Return the [x, y] coordinate for the center point of the cell that contains the specified text.  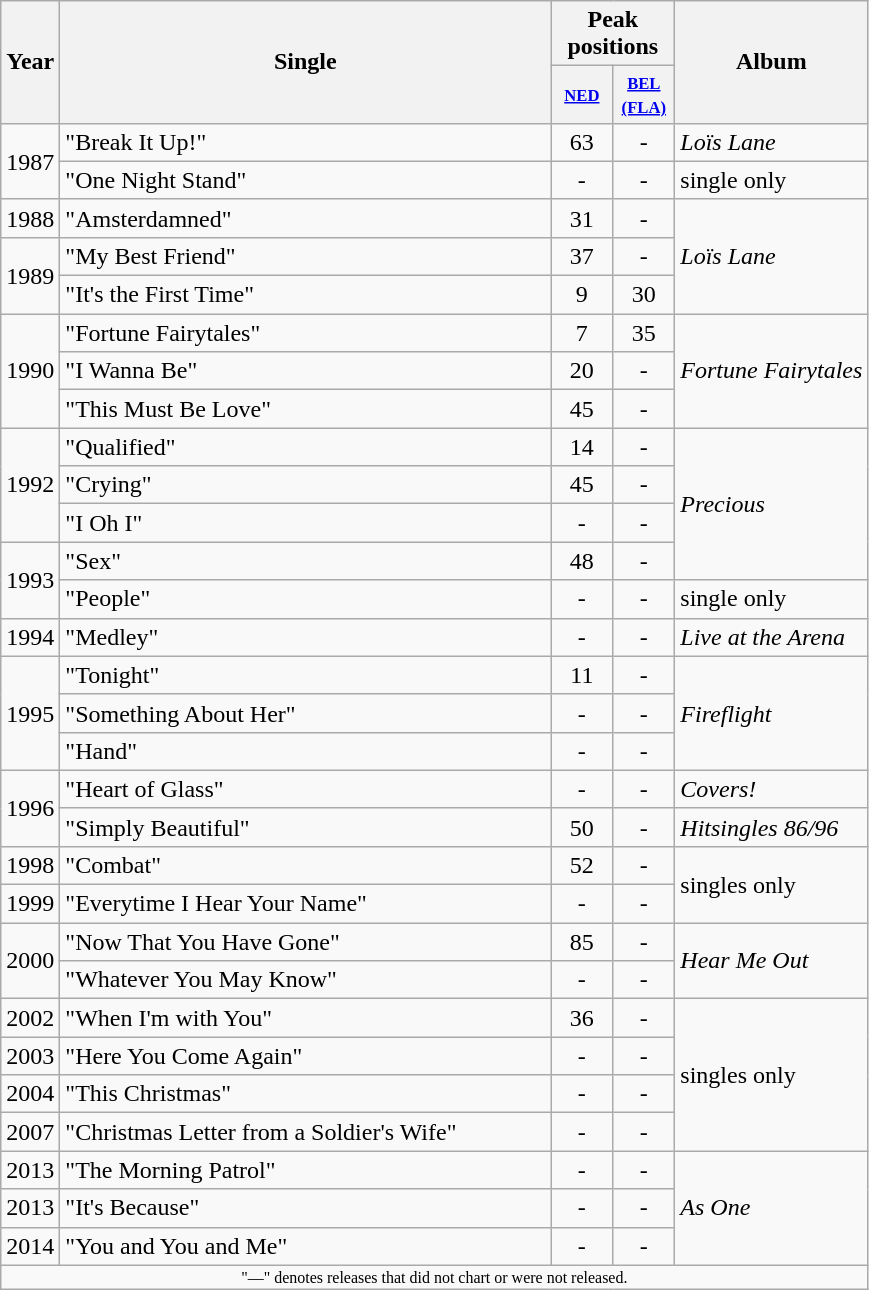
1992 [30, 485]
"People" [306, 599]
1999 [30, 904]
As One [772, 1208]
31 [582, 218]
"Amsterdamned" [306, 218]
"One Night Stand" [306, 180]
9 [582, 295]
Year [30, 62]
"Combat" [306, 865]
"Something About Her" [306, 713]
"Crying" [306, 485]
63 [582, 142]
"Fortune Fairytales" [306, 333]
"Heart of Glass" [306, 789]
1996 [30, 808]
2014 [30, 1246]
Fireflight [772, 713]
1995 [30, 713]
11 [582, 675]
1998 [30, 865]
1987 [30, 161]
"I Wanna Be" [306, 371]
NED [582, 94]
"It's the First Time" [306, 295]
"Tonight" [306, 675]
"This Christmas" [306, 1094]
1989 [30, 275]
2007 [30, 1132]
"Hand" [306, 751]
20 [582, 371]
"Simply Beautiful" [306, 827]
"My Best Friend" [306, 256]
37 [582, 256]
"I Oh I" [306, 523]
Covers! [772, 789]
35 [644, 333]
"The Morning Patrol" [306, 1170]
1993 [30, 580]
"You and You and Me" [306, 1246]
"Medley" [306, 637]
BEL(FLA) [644, 94]
"Whatever You May Know" [306, 980]
"When I'm with You" [306, 1018]
30 [644, 295]
50 [582, 827]
Fortune Fairytales [772, 371]
2004 [30, 1094]
"Now That You Have Gone" [306, 942]
"Qualified" [306, 447]
2000 [30, 961]
Album [772, 62]
"Sex" [306, 561]
2003 [30, 1056]
"—" denotes releases that did not chart or were not released. [434, 1277]
"This Must Be Love" [306, 409]
Hear Me Out [772, 961]
"Break It Up!" [306, 142]
2002 [30, 1018]
7 [582, 333]
"Everytime I Hear Your Name" [306, 904]
"Christmas Letter from a Soldier's Wife" [306, 1132]
1990 [30, 371]
1988 [30, 218]
36 [582, 1018]
Live at the Arena [772, 637]
14 [582, 447]
Hitsingles 86/96 [772, 827]
1994 [30, 637]
Peak positions [613, 34]
Single [306, 62]
48 [582, 561]
"It's Because" [306, 1208]
52 [582, 865]
85 [582, 942]
Precious [772, 504]
"Here You Come Again" [306, 1056]
